Search for the cell housing the specified text and yield its [x, y] center coordinate. 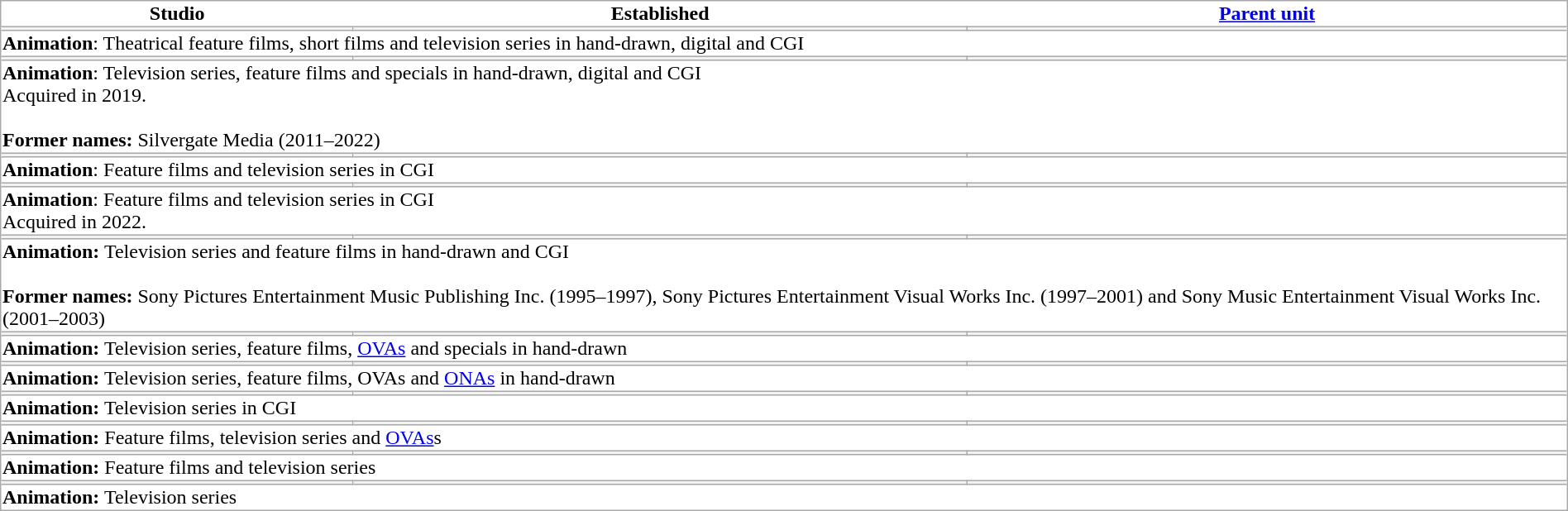
Animation: Feature films and television series in CGIAcquired in 2022. [784, 210]
Animation: Theatrical feature films, short films and television series in hand-drawn, digital and CGI [784, 44]
Animation: Feature films and television series in CGI [784, 170]
Animation: Television series [784, 497]
Studio [177, 14]
Established [660, 14]
Animation: Television series in CGI [784, 408]
Animation: Feature films, television series and OVAss [784, 437]
Animation: Television series, feature films, OVAs and specials in hand-drawn [784, 348]
Animation: Television series, feature films and specials in hand-drawn, digital and CGIAcquired in 2019.Former names: Silvergate Media (2011–2022) [784, 107]
Animation: Television series, feature films, OVAs and ONAs in hand-drawn [784, 378]
Parent unit [1267, 14]
Animation: Feature films and television series [784, 467]
